Capture the cell that displays the provided text and extract its [x, y] central coordinate. 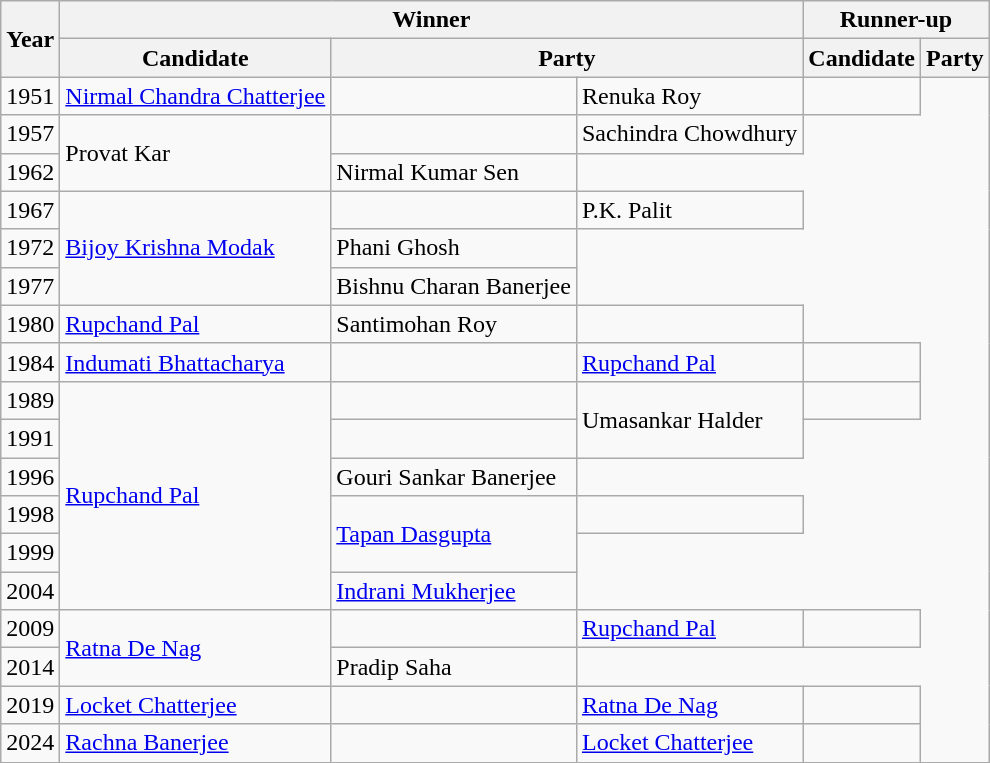
Nirmal Kumar Sen [454, 172]
1951 [30, 96]
Gouri Sankar Banerjee [454, 477]
Sachindra Chowdhury [689, 134]
Indumati Bhattacharya [196, 362]
Umasankar Halder [689, 419]
Indrani Mukherjee [454, 591]
Tapan Dasgupta [454, 534]
2009 [30, 629]
1991 [30, 438]
2004 [30, 591]
Bishnu Charan Banerjee [454, 286]
1996 [30, 477]
1984 [30, 362]
Bijoy Krishna Modak [196, 248]
1998 [30, 515]
Rachna Banerjee [196, 743]
1977 [30, 286]
Renuka Roy [689, 96]
1989 [30, 400]
1962 [30, 172]
Nirmal Chandra Chatterjee [196, 96]
1967 [30, 210]
2019 [30, 705]
2024 [30, 743]
1999 [30, 553]
2014 [30, 667]
1972 [30, 248]
Santimohan Roy [454, 324]
Winner [432, 20]
Phani Ghosh [454, 248]
Provat Kar [196, 153]
1957 [30, 134]
P.K. Palit [689, 210]
Pradip Saha [454, 667]
Runner-up [896, 20]
1980 [30, 324]
Year [30, 39]
